Output the (x, y) coordinate of the center of the cell containing the given text.  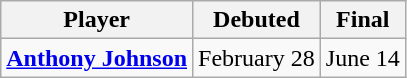
Final (362, 20)
February 28 (257, 58)
Debuted (257, 20)
Anthony Johnson (97, 58)
Player (97, 20)
June 14 (362, 58)
